From the cell containing the given text, extract its center point as [X, Y] coordinate. 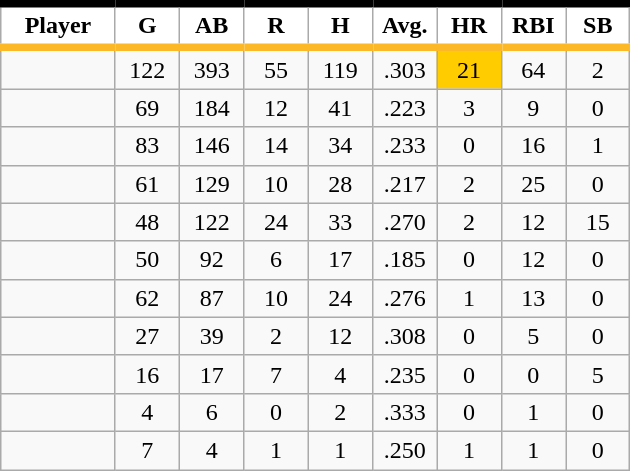
39 [211, 336]
.303 [404, 68]
.333 [404, 412]
61 [147, 184]
50 [147, 260]
H [340, 26]
129 [211, 184]
.276 [404, 298]
.235 [404, 374]
.185 [404, 260]
87 [211, 298]
RBI [533, 26]
AB [211, 26]
G [147, 26]
48 [147, 222]
28 [340, 184]
41 [340, 108]
62 [147, 298]
83 [147, 146]
SB [598, 26]
.308 [404, 336]
Player [58, 26]
146 [211, 146]
13 [533, 298]
3 [469, 108]
21 [469, 68]
R [276, 26]
9 [533, 108]
.217 [404, 184]
Avg. [404, 26]
69 [147, 108]
.270 [404, 222]
64 [533, 68]
.233 [404, 146]
55 [276, 68]
393 [211, 68]
92 [211, 260]
.250 [404, 450]
14 [276, 146]
27 [147, 336]
HR [469, 26]
34 [340, 146]
119 [340, 68]
.223 [404, 108]
25 [533, 184]
184 [211, 108]
33 [340, 222]
15 [598, 222]
